Search for the cell housing the specified text and yield its (x, y) center coordinate. 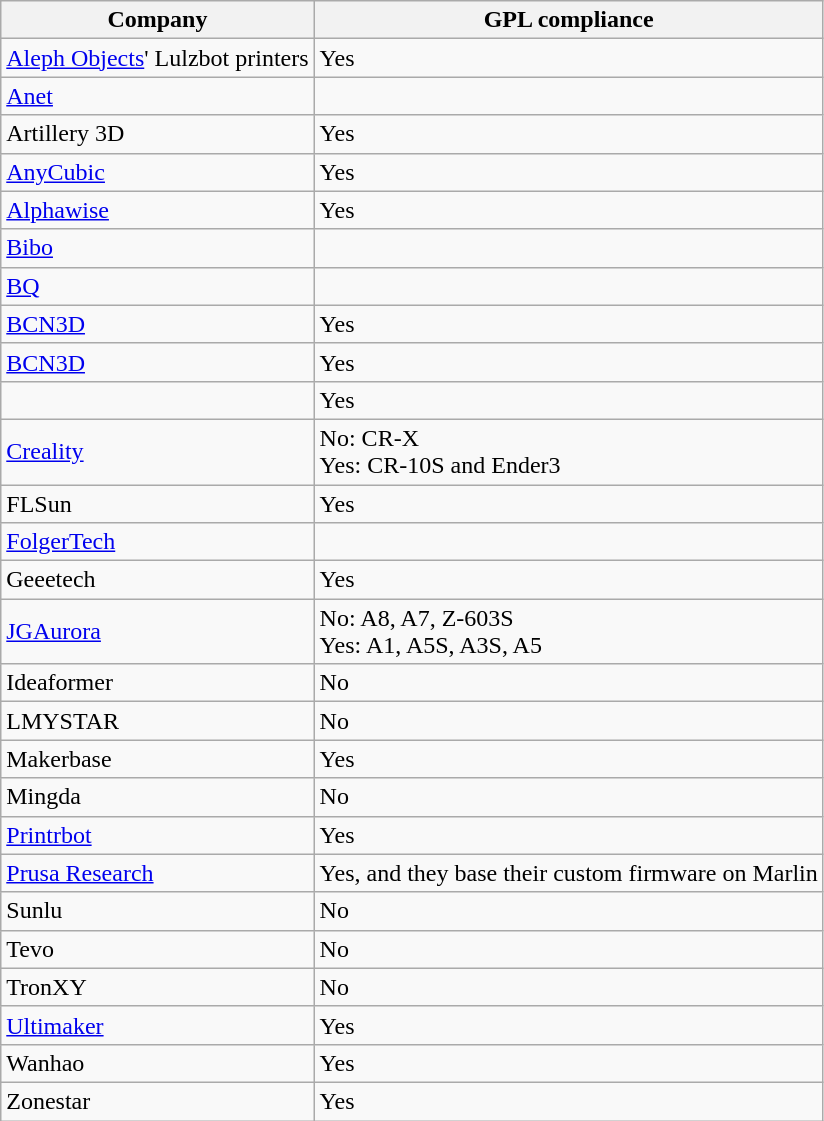
Makerbase (158, 759)
Ultimaker (158, 1025)
Anet (158, 96)
No: A8, A7, Z-603SYes: A1, A5S, A3S, A5 (568, 632)
AnyCubic (158, 172)
JGAurora (158, 632)
Creality (158, 452)
FLSun (158, 503)
Artillery 3D (158, 134)
No: CR-XYes: CR-10S and Ender3 (568, 452)
TronXY (158, 987)
FolgerTech (158, 542)
Ideaformer (158, 683)
Mingda (158, 797)
Geeetech (158, 580)
LMYSTAR (158, 721)
Prusa Research (158, 873)
Tevo (158, 949)
GPL compliance (568, 20)
Bibo (158, 248)
Alphawise (158, 210)
Sunlu (158, 911)
Zonestar (158, 1101)
Wanhao (158, 1063)
BQ (158, 286)
Yes, and they base their custom firmware on Marlin (568, 873)
Aleph Objects' Lulzbot printers (158, 58)
Printrbot (158, 835)
Company (158, 20)
